Determine the (x, y) coordinate at the center of the cell enclosing the given text.  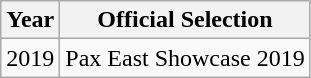
2019 (30, 58)
Official Selection (185, 20)
Pax East Showcase 2019 (185, 58)
Year (30, 20)
